Return the [X, Y] coordinate for the center point of the cell that contains the specified text.  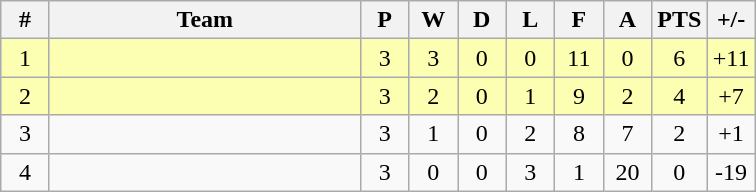
9 [580, 96]
6 [680, 58]
+11 [732, 58]
Team [204, 20]
7 [628, 134]
# [26, 20]
D [482, 20]
11 [580, 58]
8 [580, 134]
P [384, 20]
-19 [732, 172]
20 [628, 172]
A [628, 20]
W [434, 20]
PTS [680, 20]
+7 [732, 96]
L [530, 20]
+1 [732, 134]
+/- [732, 20]
F [580, 20]
